Find where the given text appears and provide that cell's center as [x, y] coordinate. 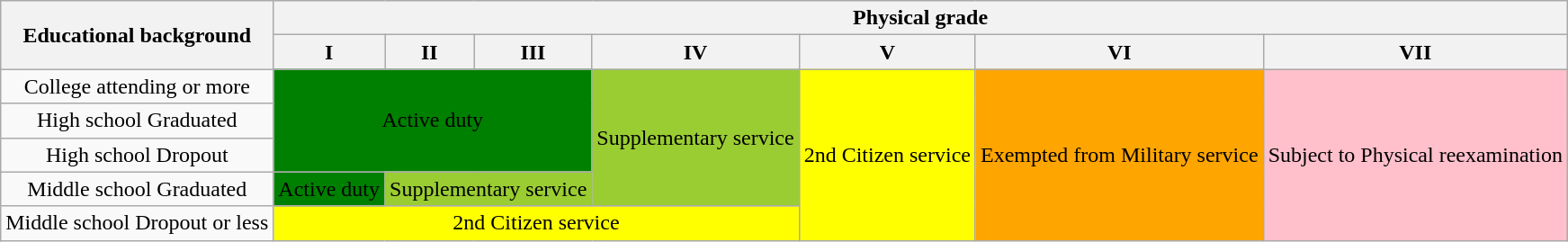
Educational background [137, 35]
II [430, 52]
Subject to Physical reexamination [1415, 155]
High school Dropout [137, 155]
High school Graduated [137, 121]
Exempted from Military service [1119, 155]
Physical grade [921, 18]
Middle school Graduated [137, 189]
IV [695, 52]
VII [1415, 52]
College attending or more [137, 86]
VI [1119, 52]
Middle school Dropout or less [137, 223]
III [533, 52]
I [329, 52]
V [887, 52]
